Output the (x, y) coordinate of the center of the cell containing the given text.  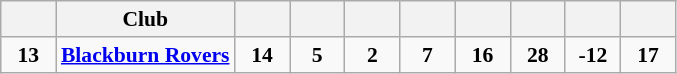
28 (538, 55)
7 (428, 55)
13 (28, 55)
14 (262, 55)
-12 (592, 55)
2 (372, 55)
Blackburn Rovers (146, 55)
5 (318, 55)
17 (648, 55)
16 (482, 55)
Club (146, 19)
